Return (x, y) of the center of cell containing provided text 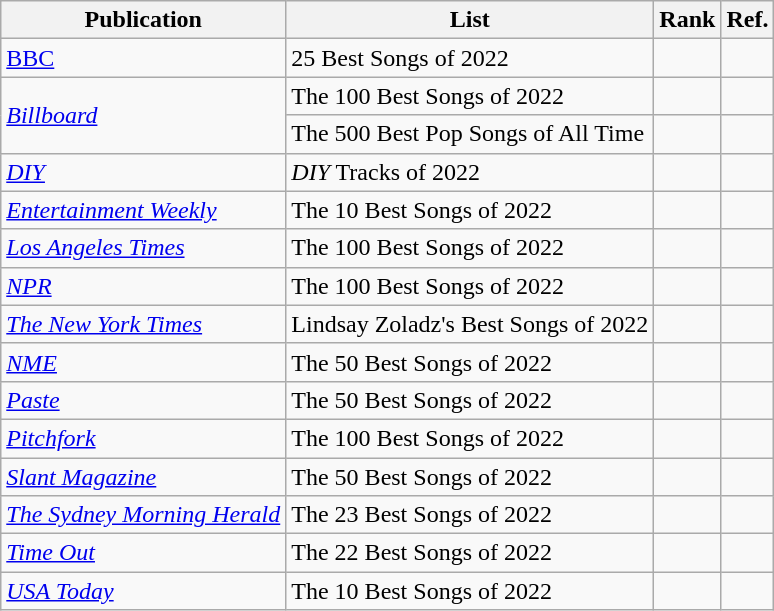
The New York Times (144, 324)
DIY Tracks of 2022 (470, 172)
USA Today (144, 591)
The 22 Best Songs of 2022 (470, 553)
Pitchfork (144, 438)
Los Angeles Times (144, 248)
The 23 Best Songs of 2022 (470, 515)
NME (144, 362)
25 Best Songs of 2022 (470, 58)
Billboard (144, 115)
DIY (144, 172)
Time Out (144, 553)
Ref. (748, 20)
The 500 Best Pop Songs of All Time (470, 134)
List (470, 20)
The Sydney Morning Herald (144, 515)
Lindsay Zoladz's Best Songs of 2022 (470, 324)
Entertainment Weekly (144, 210)
Slant Magazine (144, 477)
BBC (144, 58)
NPR (144, 286)
Publication (144, 20)
Rank (688, 20)
Paste (144, 400)
